Return [x, y] of the center of cell containing provided text 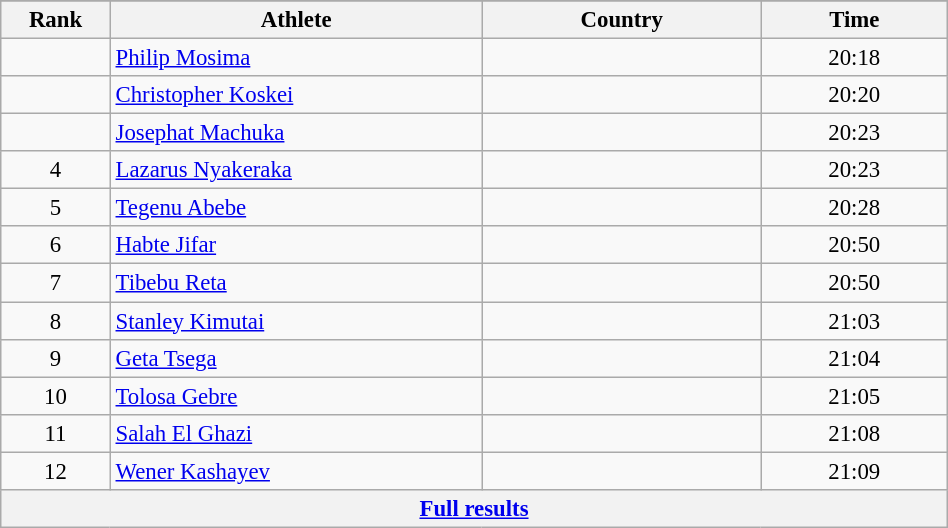
21:09 [854, 471]
21:05 [854, 396]
21:08 [854, 433]
10 [56, 396]
Country [622, 20]
Philip Mosima [296, 58]
7 [56, 283]
Christopher Koskei [296, 95]
Tibebu Reta [296, 283]
Josephat Machuka [296, 133]
20:20 [854, 95]
Tolosa Gebre [296, 396]
Rank [56, 20]
4 [56, 170]
Habte Jifar [296, 245]
8 [56, 321]
Wener Kashayev [296, 471]
Stanley Kimutai [296, 321]
Geta Tsega [296, 358]
Full results [474, 509]
Time [854, 20]
5 [56, 208]
20:18 [854, 58]
Athlete [296, 20]
Lazarus Nyakeraka [296, 170]
6 [56, 245]
Tegenu Abebe [296, 208]
21:04 [854, 358]
Salah El Ghazi [296, 433]
9 [56, 358]
12 [56, 471]
11 [56, 433]
20:28 [854, 208]
21:03 [854, 321]
